Capture the cell that displays the provided text and extract its [x, y] central coordinate. 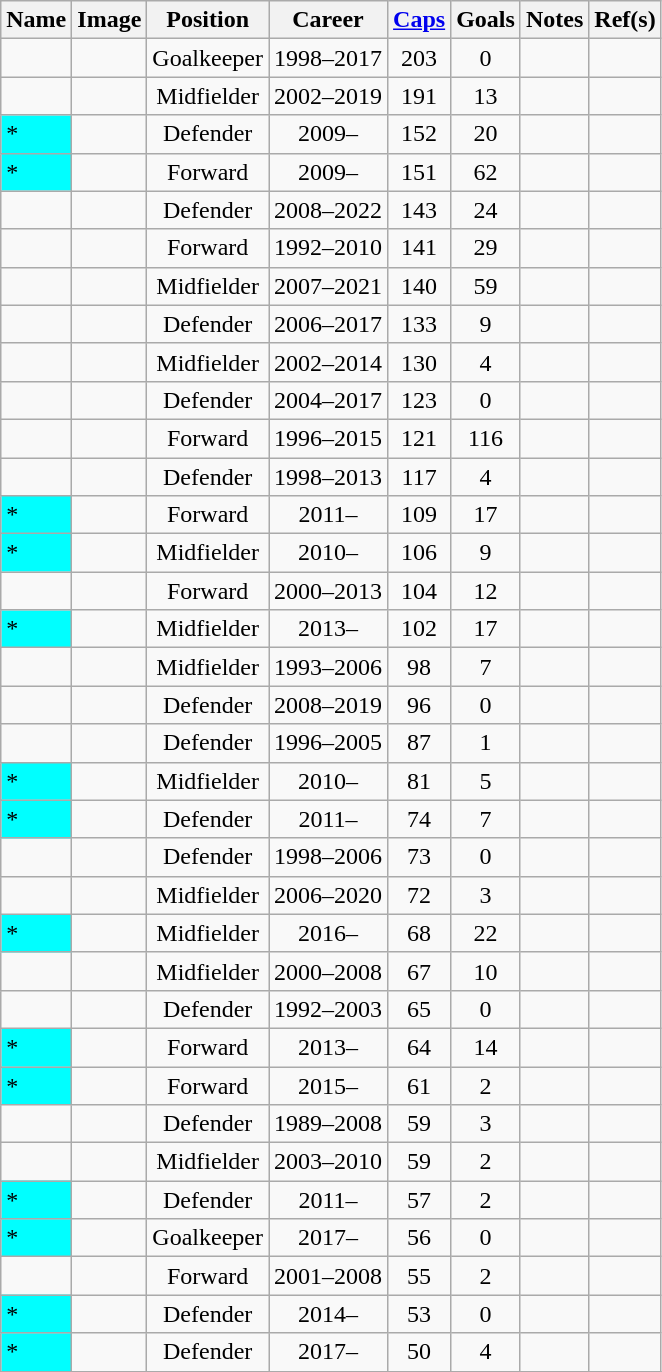
1992–2003 [328, 1009]
Position [208, 20]
53 [420, 1314]
2002–2014 [328, 362]
74 [420, 819]
1998–2017 [328, 58]
1996–2015 [328, 438]
29 [486, 248]
117 [420, 477]
Notes [554, 20]
2003–2010 [328, 1162]
61 [420, 1085]
140 [420, 286]
5 [486, 781]
2006–2020 [328, 895]
12 [486, 591]
55 [420, 1276]
1 [486, 743]
121 [420, 438]
1992–2010 [328, 248]
62 [486, 172]
2006–2017 [328, 324]
130 [420, 362]
96 [420, 705]
123 [420, 400]
57 [420, 1200]
1993–2006 [328, 667]
2008–2022 [328, 210]
1996–2005 [328, 743]
2002–2019 [328, 96]
73 [420, 857]
10 [486, 971]
Career [328, 20]
2015– [328, 1085]
Ref(s) [625, 20]
68 [420, 933]
87 [420, 743]
20 [486, 134]
2000–2008 [328, 971]
65 [420, 1009]
2000–2013 [328, 591]
1989–2008 [328, 1124]
2008–2019 [328, 705]
104 [420, 591]
2007–2021 [328, 286]
72 [420, 895]
56 [420, 1238]
116 [486, 438]
64 [420, 1047]
191 [420, 96]
152 [420, 134]
98 [420, 667]
1998–2006 [328, 857]
24 [486, 210]
Goals [486, 20]
133 [420, 324]
106 [420, 553]
Image [110, 20]
81 [420, 781]
13 [486, 96]
141 [420, 248]
151 [420, 172]
203 [420, 58]
Name [36, 20]
2016– [328, 933]
2004–2017 [328, 400]
22 [486, 933]
67 [420, 971]
50 [420, 1352]
14 [486, 1047]
1998–2013 [328, 477]
Caps [420, 20]
102 [420, 629]
143 [420, 210]
2001–2008 [328, 1276]
109 [420, 515]
2014– [328, 1314]
